Identify which cell holds the provided text, then report its [x, y] central coordinate. 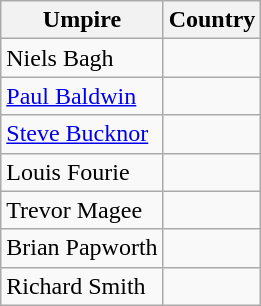
Country [212, 20]
Brian Papworth [82, 248]
Niels Bagh [82, 58]
Richard Smith [82, 286]
Louis Fourie [82, 172]
Paul Baldwin [82, 96]
Steve Bucknor [82, 134]
Umpire [82, 20]
Trevor Magee [82, 210]
